Identify which cell holds the provided text, then report its (X, Y) central coordinate. 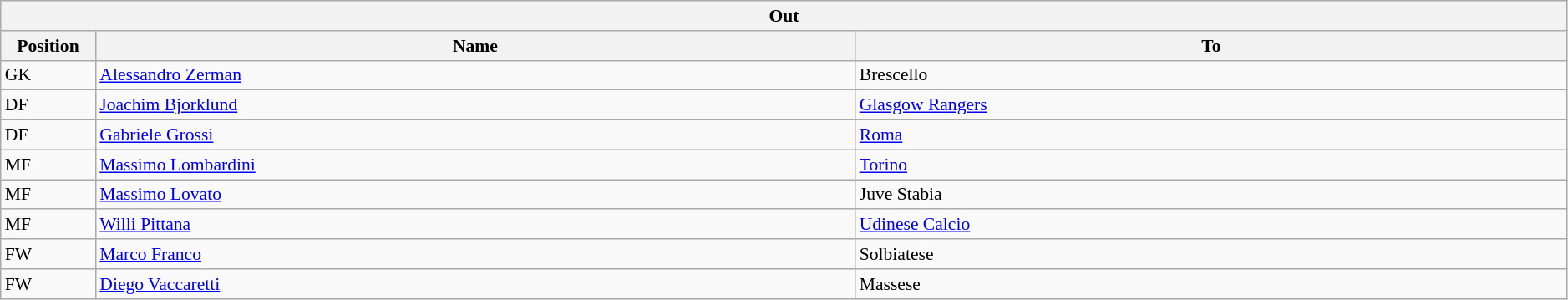
Udinese Calcio (1211, 225)
Torino (1211, 165)
To (1211, 46)
Willi Pittana (474, 225)
Alessandro Zerman (474, 75)
Roma (1211, 135)
Position (48, 46)
Massimo Lombardini (474, 165)
Massimo Lovato (474, 195)
Massese (1211, 284)
Juve Stabia (1211, 195)
Glasgow Rangers (1211, 105)
Name (474, 46)
Diego Vaccaretti (474, 284)
Joachim Bjorklund (474, 105)
Marco Franco (474, 254)
Solbiatese (1211, 254)
Gabriele Grossi (474, 135)
Out (784, 16)
GK (48, 75)
Brescello (1211, 75)
